Capture the cell that displays the provided text and extract its (X, Y) central coordinate. 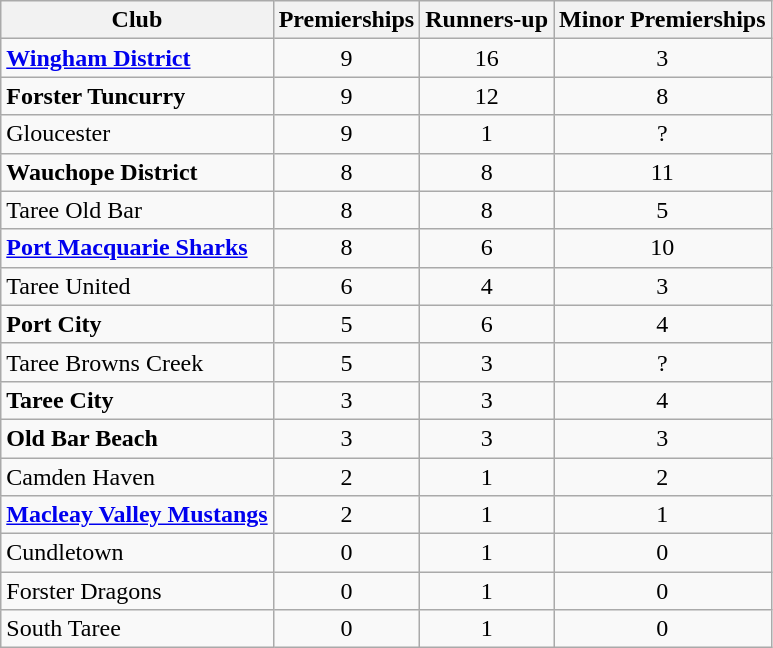
Macleay Valley Mustangs (137, 515)
Port Macquarie Sharks (137, 248)
Cundletown (137, 553)
16 (487, 58)
Club (137, 20)
Minor Premierships (663, 20)
Taree United (137, 286)
Premierships (346, 20)
Old Bar Beach (137, 438)
12 (487, 96)
Wingham District (137, 58)
Port City (137, 324)
Camden Haven (137, 477)
Forster Dragons (137, 591)
Taree City (137, 400)
11 (663, 172)
Runners-up (487, 20)
10 (663, 248)
Taree Browns Creek (137, 362)
South Taree (137, 629)
Gloucester (137, 134)
Taree Old Bar (137, 210)
Wauchope District (137, 172)
Forster Tuncurry (137, 96)
